For the text-containing cell, return its midpoint in [X, Y] coordinate format. 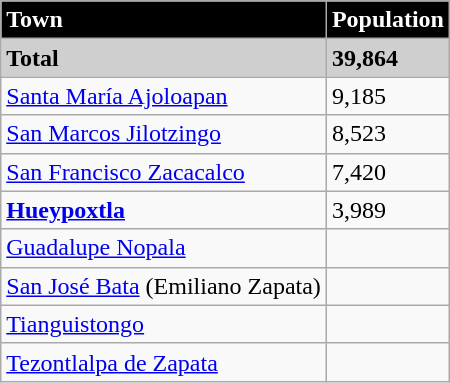
8,523 [388, 134]
San Francisco Zacacalco [164, 172]
Tianguistongo [164, 324]
Hueypoxtla [164, 210]
San José Bata (Emiliano Zapata) [164, 286]
Tezontlalpa de Zapata [164, 362]
3,989 [388, 210]
9,185 [388, 96]
San Marcos Jilotzingo [164, 134]
Town [164, 20]
Total [164, 58]
7,420 [388, 172]
Guadalupe Nopala [164, 248]
39,864 [388, 58]
Population [388, 20]
Santa María Ajoloapan [164, 96]
